Search for the cell housing the specified text and yield its [X, Y] center coordinate. 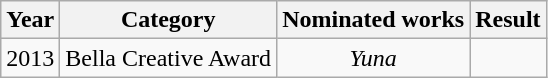
Category [168, 20]
Bella Creative Award [168, 58]
Yuna [374, 58]
Result [508, 20]
2013 [30, 58]
Nominated works [374, 20]
Year [30, 20]
